Locate the cell with the specified text and output its (X, Y) center coordinate. 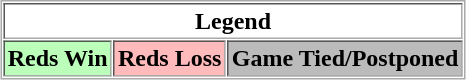
Reds Win (58, 58)
Game Tied/Postponed (344, 58)
Reds Loss (169, 58)
Legend (233, 21)
